Provide the (X, Y) coordinate of the cell's center where the given text is located.  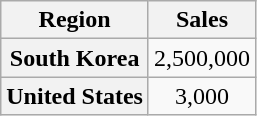
3,000 (202, 96)
United States (75, 96)
South Korea (75, 58)
Region (75, 20)
Sales (202, 20)
2,500,000 (202, 58)
